Find where the given text appears and provide that cell's center as [x, y] coordinate. 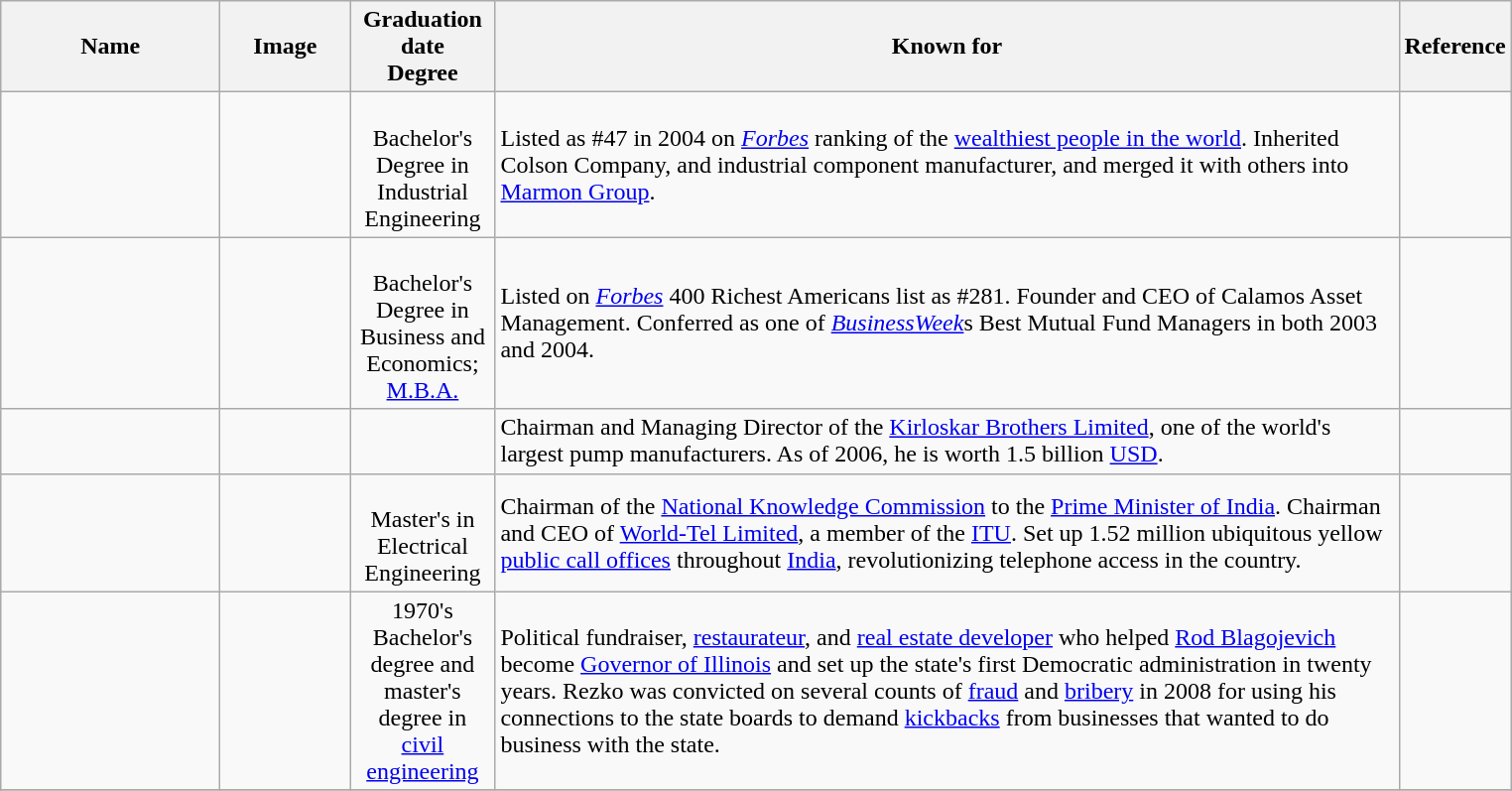
Bachelor's Degree in Industrial Engineering [423, 165]
Master's in Electrical Engineering [423, 532]
Name [111, 47]
Graduation dateDegree [423, 47]
Bachelor's Degree in Business and Economics; M.B.A. [423, 324]
1970'sBachelor's degree and master's degree in civil engineering [423, 691]
Image [286, 47]
Known for [946, 47]
Reference [1454, 47]
